Output the [X, Y] coordinate of the center of the cell containing the given text.  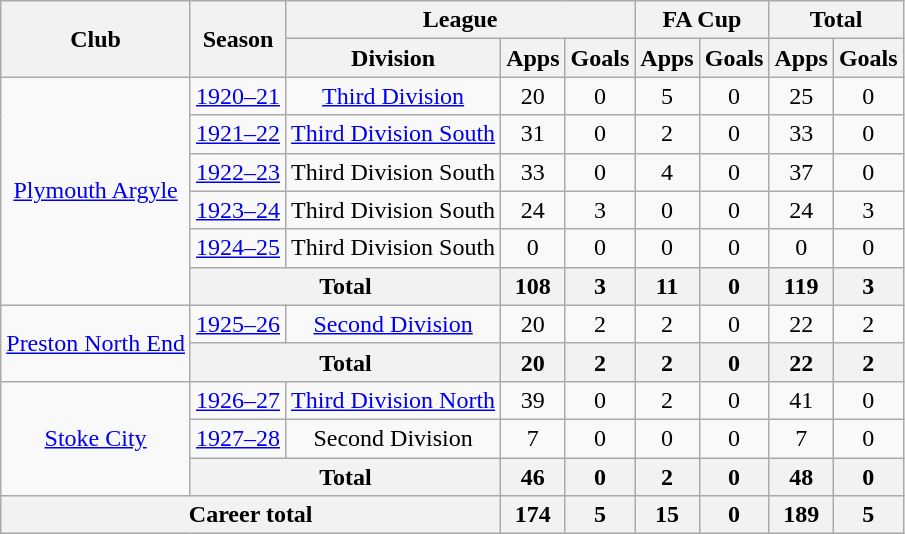
1920–21 [238, 96]
Third Division North [394, 400]
1924–25 [238, 248]
11 [667, 286]
Plymouth Argyle [96, 191]
1926–27 [238, 400]
1922–23 [238, 172]
39 [533, 400]
1925–26 [238, 324]
25 [801, 96]
League [460, 20]
1923–24 [238, 210]
Club [96, 39]
48 [801, 477]
Season [238, 39]
Division [394, 58]
41 [801, 400]
Stoke City [96, 438]
Third Division [394, 96]
15 [667, 515]
Career total [251, 515]
4 [667, 172]
108 [533, 286]
1927–28 [238, 438]
174 [533, 515]
46 [533, 477]
37 [801, 172]
119 [801, 286]
Preston North End [96, 343]
31 [533, 134]
FA Cup [702, 20]
189 [801, 515]
1921–22 [238, 134]
